Extract the [x, y] coordinate from the center of the cell holding the provided text.  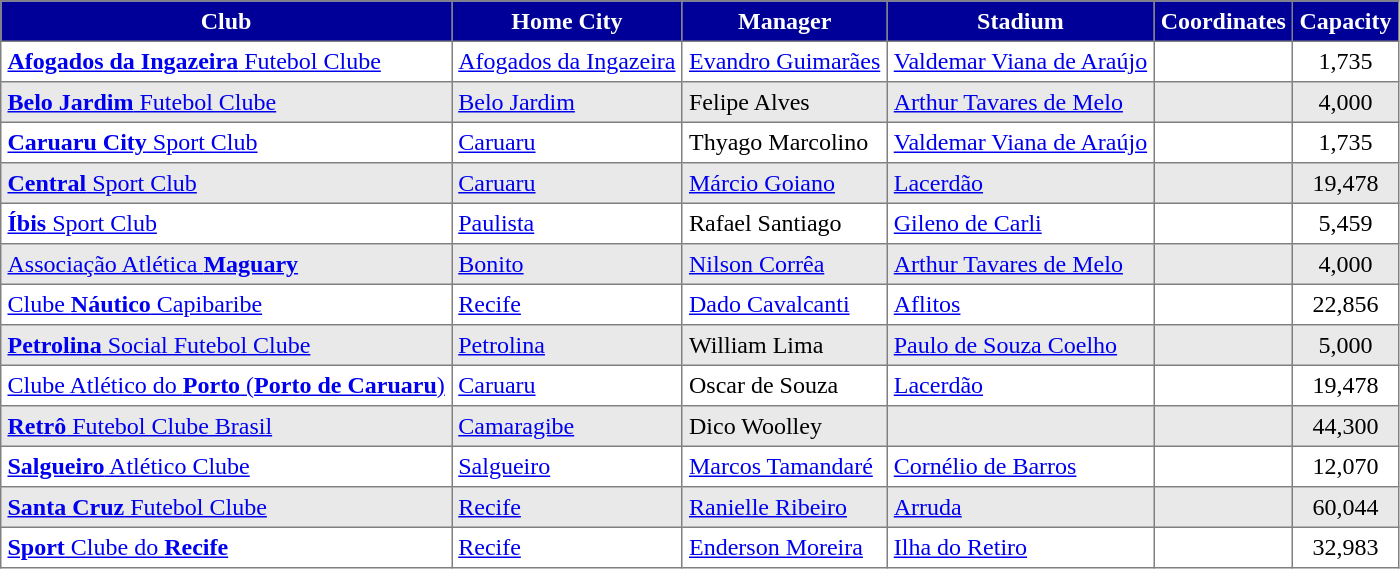
Salgueiro [568, 466]
Ilha do Retiro [1020, 547]
5,000 [1346, 345]
William Lima [784, 345]
Dado Cavalcanti [784, 304]
Central Sport Club [226, 183]
Stadium [1020, 21]
Aflitos [1020, 304]
Petrolina [568, 345]
Belo Jardim Futebol Clube [226, 102]
Nilson Corrêa [784, 264]
Caruaru City Sport Club [226, 142]
60,044 [1346, 507]
44,300 [1346, 426]
Club [226, 21]
Evandro Guimarães [784, 61]
Salgueiro Atlético Clube [226, 466]
Arruda [1020, 507]
12,070 [1346, 466]
Bonito [568, 264]
Ranielle Ribeiro [784, 507]
5,459 [1346, 223]
32,983 [1346, 547]
Camaragibe [568, 426]
Oscar de Souza [784, 385]
Capacity [1346, 21]
Belo Jardim [568, 102]
Cornélio de Barros [1020, 466]
Clube Atlético do Porto (Porto de Caruaru) [226, 385]
Retrô Futebol Clube Brasil [226, 426]
Manager [784, 21]
Rafael Santiago [784, 223]
Paulista [568, 223]
Enderson Moreira [784, 547]
Márcio Goiano [784, 183]
Íbis Sport Club [226, 223]
Thyago Marcolino [784, 142]
Coordinates [1224, 21]
Gileno de Carli [1020, 223]
Afogados da Ingazeira Futebol Clube [226, 61]
Felipe Alves [784, 102]
Clube Náutico Capibaribe [226, 304]
Home City [568, 21]
Marcos Tamandaré [784, 466]
Petrolina Social Futebol Clube [226, 345]
Sport Clube do Recife [226, 547]
Paulo de Souza Coelho [1020, 345]
22,856 [1346, 304]
Santa Cruz Futebol Clube [226, 507]
Associação Atlética Maguary [226, 264]
Dico Woolley [784, 426]
Afogados da Ingazeira [568, 61]
